Extract the (x, y) coordinate from the center of the cell holding the provided text.  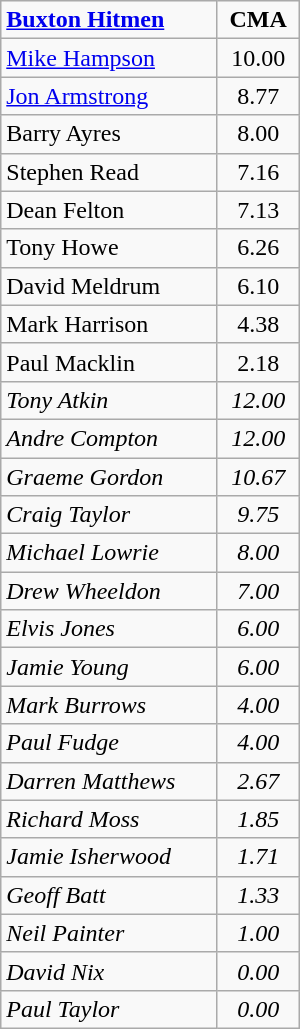
Mike Hampson (109, 58)
David Nix (109, 971)
1.33 (258, 895)
Barry Ayres (109, 134)
Paul Fudge (109, 743)
Jon Armstrong (109, 96)
7.13 (258, 210)
Michael Lowrie (109, 553)
Andre Compton (109, 438)
2.18 (258, 362)
1.85 (258, 819)
Darren Matthews (109, 781)
7.00 (258, 591)
Jamie Isherwood (109, 857)
Dean Felton (109, 210)
6.10 (258, 286)
Tony Atkin (109, 400)
9.75 (258, 515)
4.38 (258, 324)
2.67 (258, 781)
1.00 (258, 933)
David Meldrum (109, 286)
Drew Wheeldon (109, 591)
1.71 (258, 857)
10.67 (258, 477)
Neil Painter (109, 933)
Tony Howe (109, 248)
Richard Moss (109, 819)
Craig Taylor (109, 515)
Paul Taylor (109, 1009)
Mark Harrison (109, 324)
Jamie Young (109, 667)
Stephen Read (109, 172)
Geoff Batt (109, 895)
10.00 (258, 58)
Elvis Jones (109, 629)
7.16 (258, 172)
CMA (258, 20)
Mark Burrows (109, 705)
8.77 (258, 96)
6.26 (258, 248)
Graeme Gordon (109, 477)
Paul Macklin (109, 362)
Buxton Hitmen (109, 20)
